Output the (x, y) coordinate of the center of the cell containing the given text.  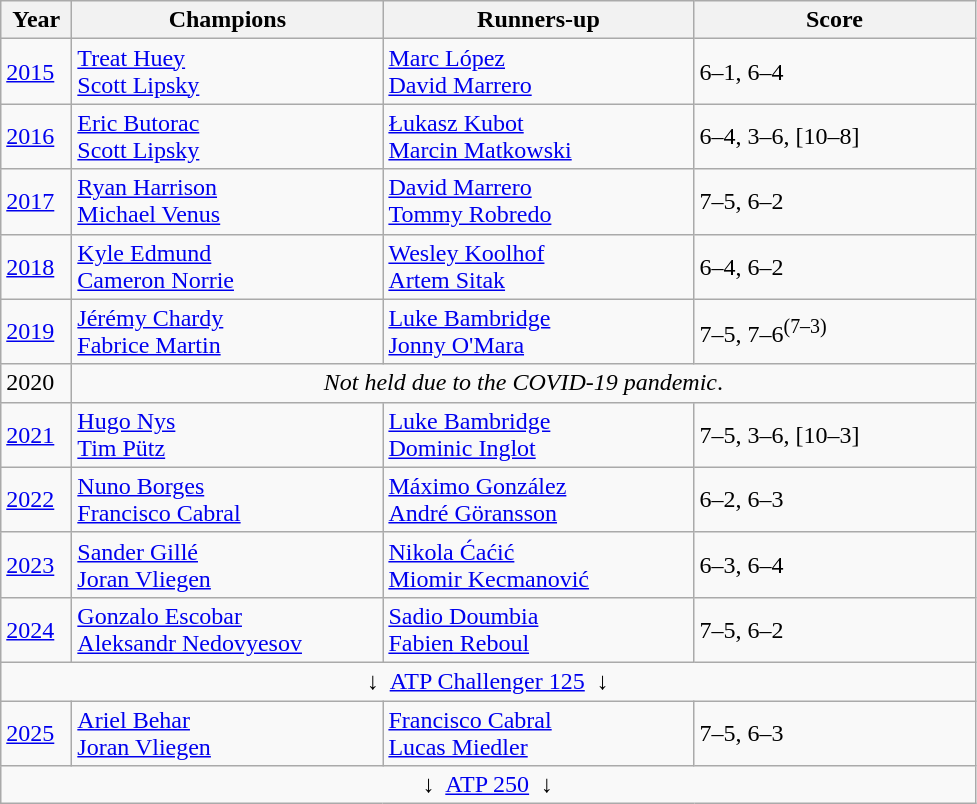
2018 (36, 266)
Wesley Koolhof Artem Sitak (538, 266)
Francisco Cabral Lucas Miedler (538, 732)
2023 (36, 564)
Nuno Borges Francisco Cabral (228, 500)
2024 (36, 630)
7–5, 6–3 (834, 732)
2025 (36, 732)
Runners-up (538, 20)
Not held due to the COVID-19 pandemic. (524, 383)
Eric Butorac Scott Lipsky (228, 136)
Ryan Harrison Michael Venus (228, 202)
2022 (36, 500)
Łukasz Kubot Marcin Matkowski (538, 136)
Kyle Edmund Cameron Norrie (228, 266)
Treat Huey Scott Lipsky (228, 72)
6–2, 6–3 (834, 500)
2019 (36, 332)
Year (36, 20)
6–1, 6–4 (834, 72)
Champions (228, 20)
David Marrero Tommy Robredo (538, 202)
Nikola Ćaćić Miomir Kecmanović (538, 564)
Score (834, 20)
6–4, 6–2 (834, 266)
Jérémy Chardy Fabrice Martin (228, 332)
Gonzalo Escobar Aleksandr Nedovyesov (228, 630)
Marc López David Marrero (538, 72)
2021 (36, 434)
6–4, 3–6, [10–8] (834, 136)
↓ ATP 250 ↓ (488, 785)
Ariel Behar Joran Vliegen (228, 732)
Sadio Doumbia Fabien Reboul (538, 630)
Luke Bambridge Jonny O'Mara (538, 332)
2016 (36, 136)
Máximo González André Göransson (538, 500)
↓ ATP Challenger 125 ↓ (488, 681)
Hugo Nys Tim Pütz (228, 434)
2017 (36, 202)
Luke Bambridge Dominic Inglot (538, 434)
2015 (36, 72)
7–5, 3–6, [10–3] (834, 434)
6–3, 6–4 (834, 564)
Sander Gillé Joran Vliegen (228, 564)
7–5, 7–6(7–3) (834, 332)
2020 (36, 383)
